Provide the [x, y] coordinate of the cell's center where the given text is located.  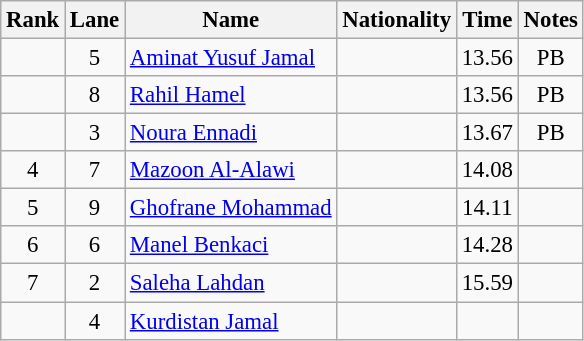
Aminat Yusuf Jamal [231, 58]
Kurdistan Jamal [231, 321]
14.28 [487, 245]
8 [95, 95]
Time [487, 20]
Rank [33, 20]
Lane [95, 20]
Rahil Hamel [231, 95]
Manel Benkaci [231, 245]
Name [231, 20]
Saleha Lahdan [231, 283]
14.11 [487, 208]
Noura Ennadi [231, 133]
14.08 [487, 170]
3 [95, 133]
Nationality [396, 20]
Ghofrane Mohammad [231, 208]
13.67 [487, 133]
15.59 [487, 283]
Mazoon Al-Alawi [231, 170]
2 [95, 283]
Notes [550, 20]
9 [95, 208]
